Identify which cell holds the provided text, then report its [x, y] central coordinate. 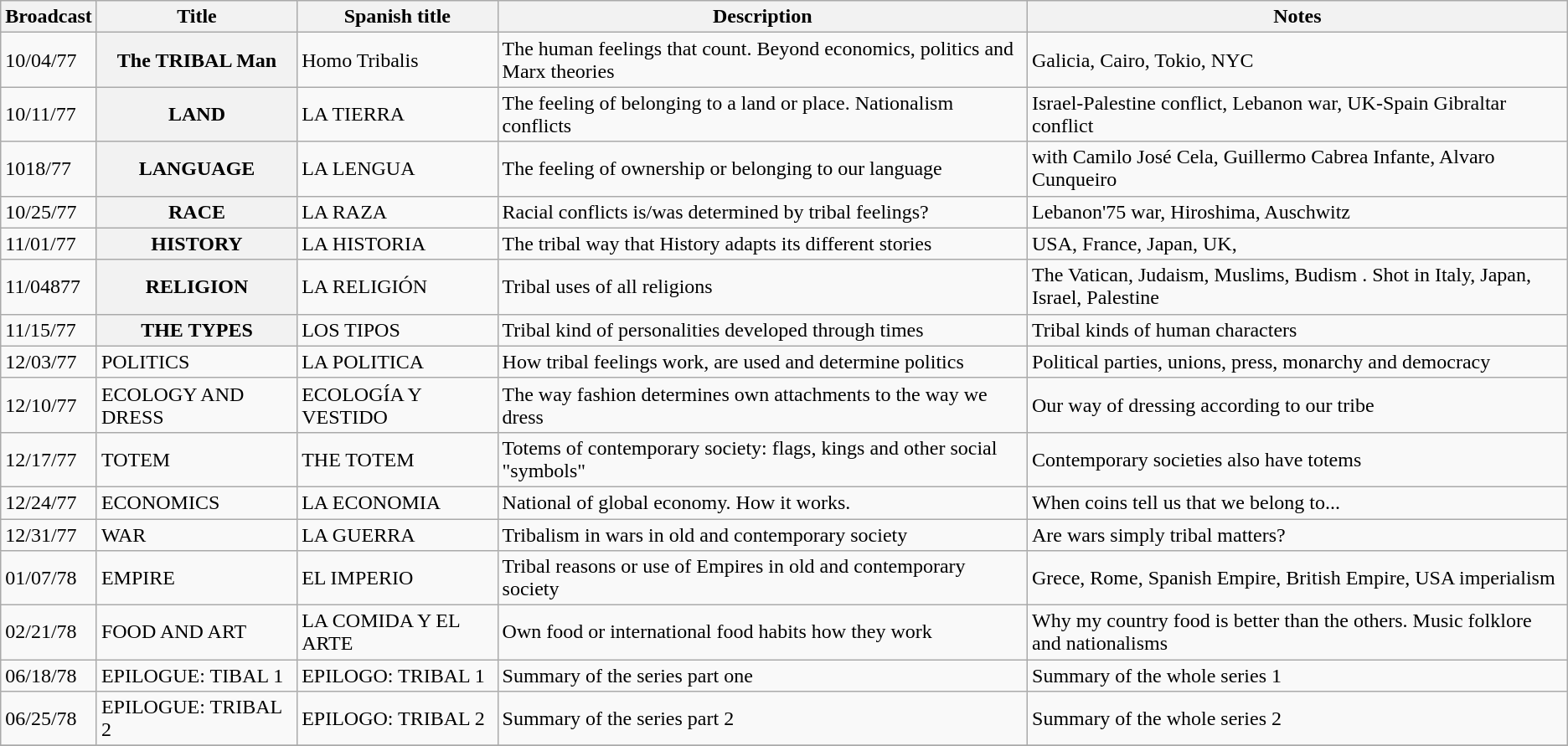
Summary of the whole series 2 [1298, 718]
02/21/78 [49, 633]
ECOLOGY AND DRESS [196, 405]
Own food or international food habits how they work [762, 633]
LA TIERRA [397, 114]
Broadcast [49, 17]
When coins tell us that we belong to... [1298, 502]
Tribal uses of all religions [762, 286]
EPILOGO: TRIBAL 1 [397, 676]
LA COMIDA Y EL ARTE [397, 633]
The tribal way that History adapts its different stories [762, 244]
The feeling of belonging to a land or place. Nationalism conflicts [762, 114]
11/15/77 [49, 330]
THE TOTEM [397, 459]
Summary of the series part one [762, 676]
RACE [196, 212]
LA LENGUA [397, 169]
The Vatican, Judaism, Muslims, Budism . Shot in Italy, Japan, Israel, Palestine [1298, 286]
The feeling of ownership or belonging to our language [762, 169]
EPILOGUE: TRIBAL 2 [196, 718]
HISTORY [196, 244]
WAR [196, 535]
THE TYPES [196, 330]
TOTEM [196, 459]
Contemporary societies also have totems [1298, 459]
Our way of dressing according to our tribe [1298, 405]
with Camilo José Cela, Guillermo Cabrea Infante, Alvaro Cunqueiro [1298, 169]
Tribal reasons or use of Empires in old and contemporary society [762, 578]
Grece, Rome, Spanish Empire, British Empire, USA imperialism [1298, 578]
10/04/77 [49, 60]
Why my country food is better than the others. Music folklore and nationalisms [1298, 633]
Tribal kinds of human characters [1298, 330]
06/25/78 [49, 718]
LA GUERRA [397, 535]
Tribal kind of personalities developed through times [762, 330]
EPILOGUE: TIBAL 1 [196, 676]
01/07/78 [49, 578]
LA RAZA [397, 212]
LOS TIPOS [397, 330]
USA, France, Japan, UK, [1298, 244]
Title [196, 17]
Homo Tribalis [397, 60]
The human feelings that count. Beyond economics, politics and Marx theories [762, 60]
Spanish title [397, 17]
The TRIBAL Man [196, 60]
EL IMPERIO [397, 578]
1018/77 [49, 169]
Summary of the whole series 1 [1298, 676]
FOOD AND ART [196, 633]
12/31/77 [49, 535]
Totems of contemporary society: flags, kings and other social "symbols" [762, 459]
Summary of the series part 2 [762, 718]
ECONOMICS [196, 502]
Racial conflicts is/was determined by tribal feelings? [762, 212]
POLITICS [196, 362]
LA RELIGIÓN [397, 286]
11/01/77 [49, 244]
Israel-Palestine conflict, Lebanon war, UK-Spain Gibraltar conflict [1298, 114]
LAND [196, 114]
10/11/77 [49, 114]
Galicia, Cairo, Tokio, NYC [1298, 60]
EMPIRE [196, 578]
Notes [1298, 17]
12/24/77 [49, 502]
LA HISTORIA [397, 244]
06/18/78 [49, 676]
ECOLOGÍA Y VESTIDO [397, 405]
10/25/77 [49, 212]
Description [762, 17]
LA ECONOMIA [397, 502]
How tribal feelings work, are used and determine politics [762, 362]
The way fashion determines own attachments to the way we dress [762, 405]
Political parties, unions, press, monarchy and democracy [1298, 362]
12/17/77 [49, 459]
LANGUAGE [196, 169]
RELIGION [196, 286]
12/10/77 [49, 405]
National of global economy. How it works. [762, 502]
EPILOGO: TRIBAL 2 [397, 718]
Tribalism in wars in old and contemporary society [762, 535]
12/03/77 [49, 362]
Are wars simply tribal matters? [1298, 535]
LA POLITICA [397, 362]
11/04877 [49, 286]
Lebanon'75 war, Hiroshima, Auschwitz [1298, 212]
